Scan for the cell matching the given text and deliver its (x, y) coordinate at center. 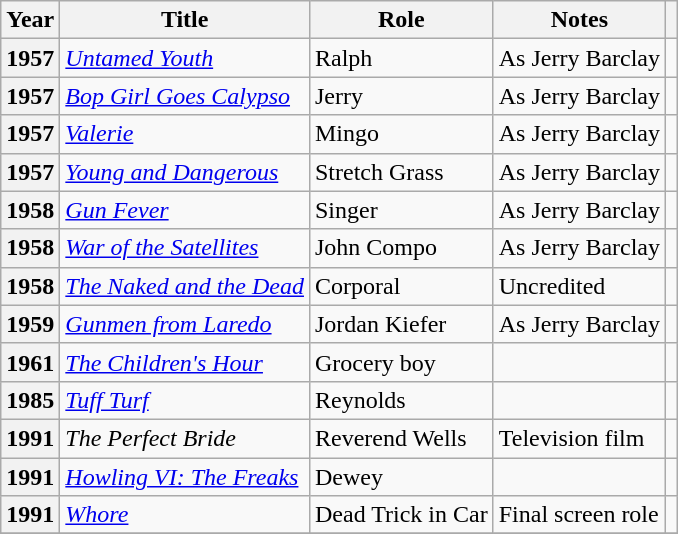
Uncredited (579, 286)
Title (185, 20)
Whore (185, 515)
Valerie (185, 134)
Reverend Wells (401, 438)
Singer (401, 210)
Young and Dangerous (185, 172)
War of the Satellites (185, 248)
The Perfect Bride (185, 438)
1985 (30, 400)
The Naked and the Dead (185, 286)
Jerry (401, 96)
Grocery boy (401, 362)
Tuff Turf (185, 400)
Reynolds (401, 400)
Final screen role (579, 515)
Dewey (401, 477)
Ralph (401, 58)
Untamed Youth (185, 58)
Gun Fever (185, 210)
Dead Trick in Car (401, 515)
The Children's Hour (185, 362)
Mingo (401, 134)
Gunmen from Laredo (185, 324)
Stretch Grass (401, 172)
Year (30, 20)
Corporal (401, 286)
Notes (579, 20)
Role (401, 20)
Howling VI: The Freaks (185, 477)
Bop Girl Goes Calypso (185, 96)
Television film (579, 438)
John Compo (401, 248)
1959 (30, 324)
1961 (30, 362)
Jordan Kiefer (401, 324)
